Determine the [x, y] coordinate at the center of the cell enclosing the given text.  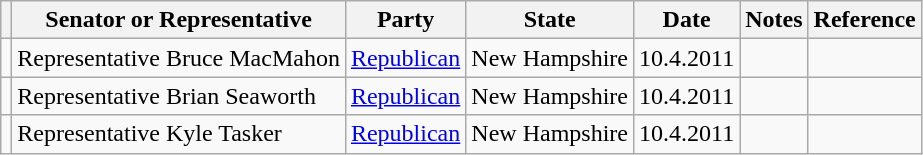
Date [686, 20]
Party [405, 20]
Reference [864, 20]
Representative Bruce MacMahon [179, 58]
Notes [774, 20]
Senator or Representative [179, 20]
Representative Kyle Tasker [179, 134]
Representative Brian Seaworth [179, 96]
State [550, 20]
